Provide the [x, y] coordinate of the cell's center where the given text is located.  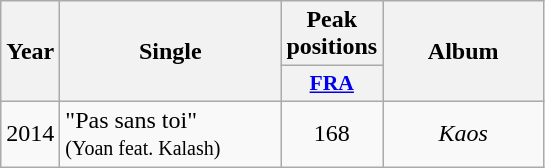
Peak positions [332, 34]
Year [30, 52]
"Pas sans toi"(Yoan feat. Kalash) [170, 134]
Single [170, 52]
168 [332, 134]
Kaos [464, 134]
Album [464, 52]
2014 [30, 134]
FRA [332, 84]
